Capture the cell that displays the provided text and extract its [X, Y] central coordinate. 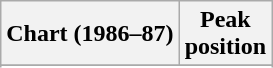
Peak position [225, 34]
Chart (1986–87) [90, 34]
